Extract the [X, Y] coordinate from the center of the cell holding the provided text.  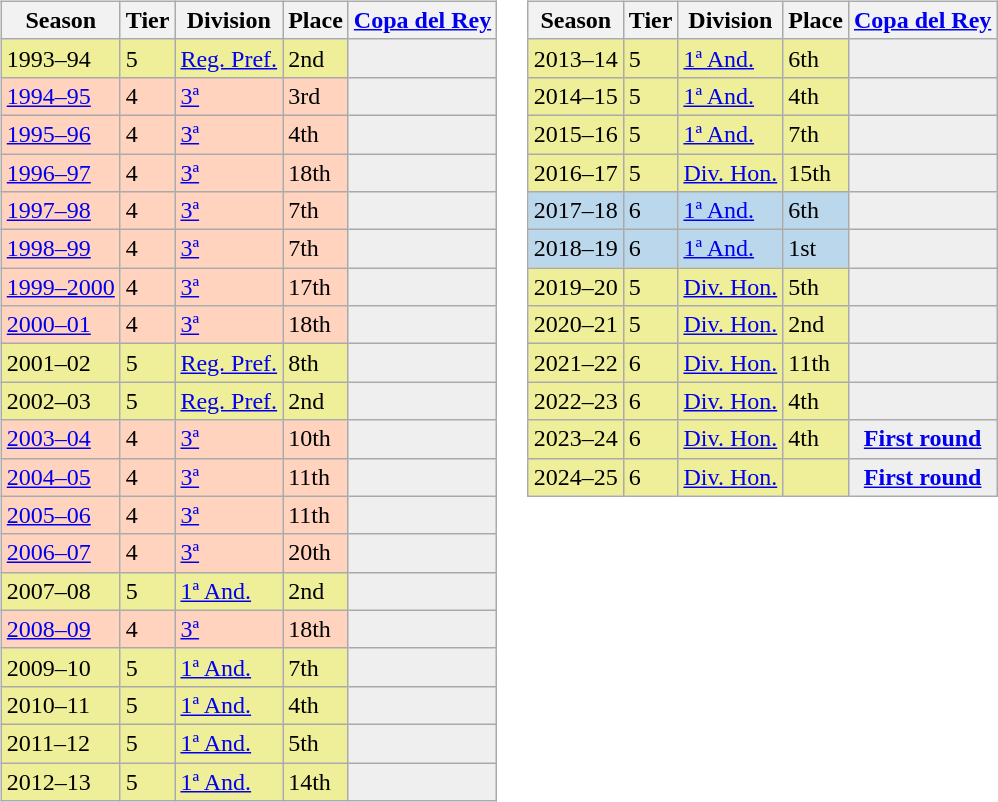
2005–06 [60, 515]
2016–17 [576, 173]
2015–16 [576, 134]
20th [316, 553]
2021–22 [576, 363]
1993–94 [60, 58]
2012–13 [60, 781]
2006–07 [60, 553]
2010–11 [60, 705]
15th [816, 173]
2022–23 [576, 401]
1999–2000 [60, 287]
2011–12 [60, 743]
2003–04 [60, 439]
2008–09 [60, 629]
2013–14 [576, 58]
2020–21 [576, 325]
2024–25 [576, 477]
14th [316, 781]
2002–03 [60, 401]
2007–08 [60, 591]
10th [316, 439]
2001–02 [60, 363]
1996–97 [60, 173]
2023–24 [576, 439]
2014–15 [576, 96]
2009–10 [60, 667]
2018–19 [576, 249]
2019–20 [576, 287]
2000–01 [60, 325]
8th [316, 363]
1998–99 [60, 249]
1995–96 [60, 134]
1st [816, 249]
3rd [316, 96]
1994–95 [60, 96]
2017–18 [576, 211]
17th [316, 287]
2004–05 [60, 477]
1997–98 [60, 211]
